Locate the cell with the specified text and output its [X, Y] center coordinate. 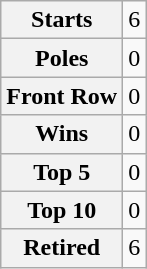
Top 5 [62, 172]
Wins [62, 134]
Retired [62, 248]
Front Row [62, 96]
Top 10 [62, 210]
Starts [62, 20]
Poles [62, 58]
